Find where the given text appears and provide that cell's center as [X, Y] coordinate. 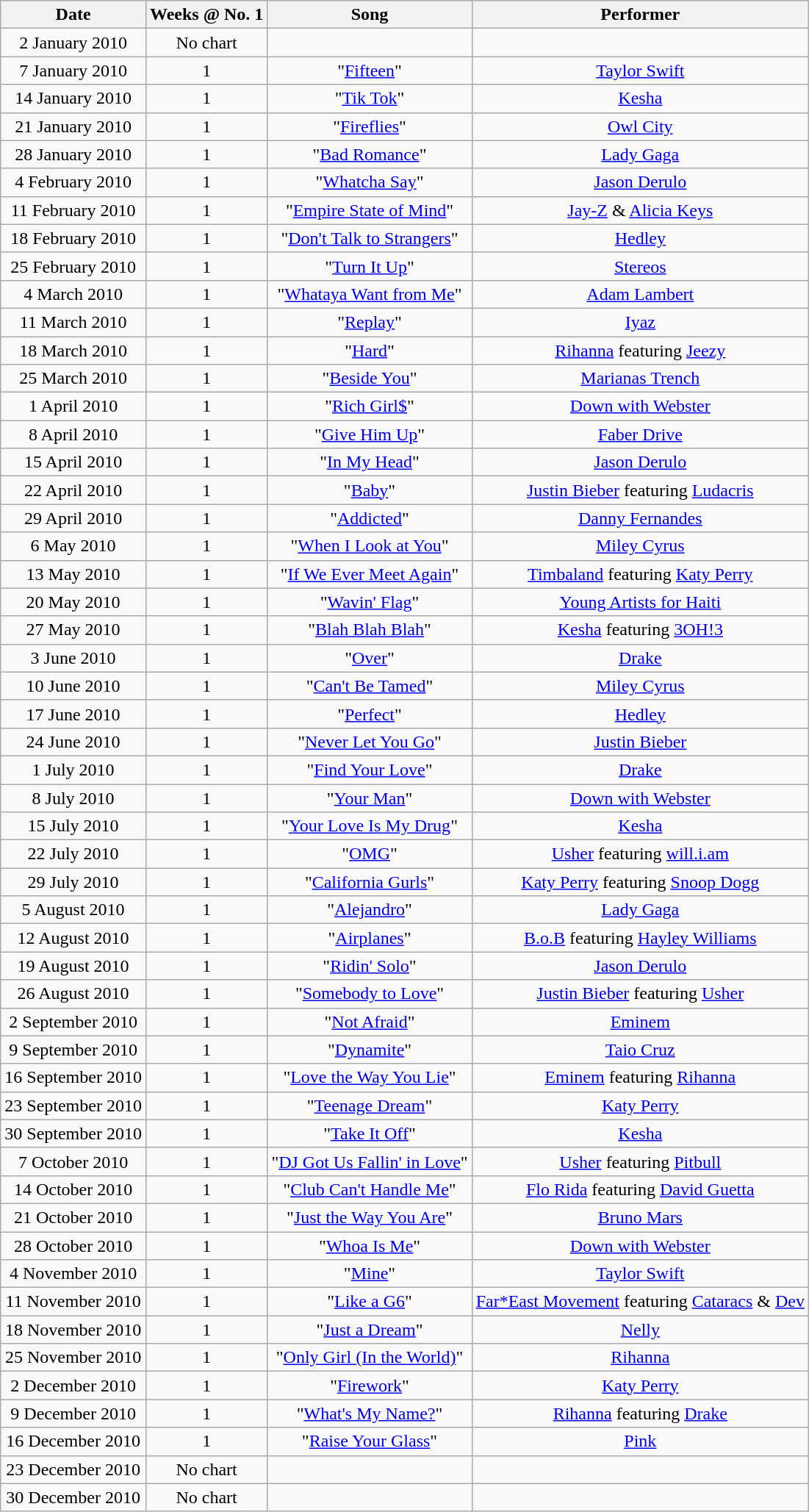
"Only Girl (In the World)" [370, 1358]
27 May 2010 [73, 630]
12 August 2010 [73, 938]
Flo Rida featuring David Guetta [640, 1189]
9 December 2010 [73, 1414]
"Wavin' Flag" [370, 602]
"Hard" [370, 351]
30 December 2010 [73, 1497]
5 August 2010 [73, 910]
Justin Bieber featuring Ludacris [640, 490]
Pink [640, 1441]
29 July 2010 [73, 882]
"Whatcha Say" [370, 182]
"Replay" [370, 322]
8 July 2010 [73, 798]
20 May 2010 [73, 602]
11 March 2010 [73, 322]
Weeks @ No. 1 [206, 15]
18 February 2010 [73, 238]
22 April 2010 [73, 490]
16 December 2010 [73, 1441]
21 October 2010 [73, 1217]
Far*East Movement featuring Cataracs & Dev [640, 1302]
16 September 2010 [73, 1078]
22 July 2010 [73, 854]
"Give Him Up" [370, 434]
25 November 2010 [73, 1358]
15 July 2010 [73, 826]
B.o.B featuring Hayley Williams [640, 938]
"Empire State of Mind" [370, 210]
"Don't Talk to Strangers" [370, 238]
3 June 2010 [73, 658]
"Fifteen" [370, 71]
8 April 2010 [73, 434]
4 November 2010 [73, 1274]
Kesha featuring 3OH!3 [640, 630]
"Mine" [370, 1274]
Eminem featuring Rihanna [640, 1078]
23 September 2010 [73, 1106]
"DJ Got Us Fallin' in Love" [370, 1161]
"Dynamite" [370, 1050]
"Can't Be Tamed" [370, 686]
24 June 2010 [73, 742]
21 January 2010 [73, 126]
2 December 2010 [73, 1386]
28 January 2010 [73, 154]
"OMG" [370, 854]
Eminem [640, 1022]
Rihanna featuring Jeezy [640, 351]
"California Gurls" [370, 882]
23 December 2010 [73, 1469]
6 May 2010 [73, 546]
1 July 2010 [73, 770]
"Alejandro" [370, 910]
Iyaz [640, 322]
17 June 2010 [73, 714]
19 August 2010 [73, 966]
Owl City [640, 126]
"Teenage Dream" [370, 1106]
2 September 2010 [73, 1022]
Performer [640, 15]
"Club Can't Handle Me" [370, 1189]
"Your Man" [370, 798]
"Whataya Want from Me" [370, 294]
"What's My Name?" [370, 1414]
Taio Cruz [640, 1050]
25 February 2010 [73, 266]
"In My Head" [370, 462]
"Rich Girl$" [370, 406]
"Airplanes" [370, 938]
"Love the Way You Lie" [370, 1078]
Date [73, 15]
18 March 2010 [73, 351]
Adam Lambert [640, 294]
"Whoa Is Me" [370, 1246]
14 January 2010 [73, 98]
28 October 2010 [73, 1246]
30 September 2010 [73, 1133]
"Find Your Love" [370, 770]
"Firework" [370, 1386]
29 April 2010 [73, 518]
26 August 2010 [73, 994]
"Baby" [370, 490]
"Beside You" [370, 379]
"Over" [370, 658]
"Bad Romance" [370, 154]
Danny Fernandes [640, 518]
Song [370, 15]
10 June 2010 [73, 686]
4 March 2010 [73, 294]
Faber Drive [640, 434]
Jay-Z & Alicia Keys [640, 210]
Nelly [640, 1330]
"When I Look at You" [370, 546]
Timbaland featuring Katy Perry [640, 574]
"Just the Way You Are" [370, 1217]
Marianas Trench [640, 379]
2 January 2010 [73, 43]
"Perfect" [370, 714]
"Your Love Is My Drug" [370, 826]
4 February 2010 [73, 182]
9 September 2010 [73, 1050]
11 February 2010 [73, 210]
Justin Bieber [640, 742]
Usher featuring Pitbull [640, 1161]
"If We Ever Meet Again" [370, 574]
13 May 2010 [73, 574]
15 April 2010 [73, 462]
"Blah Blah Blah" [370, 630]
"Ridin' Solo" [370, 966]
7 October 2010 [73, 1161]
"Somebody to Love" [370, 994]
Justin Bieber featuring Usher [640, 994]
"Take It Off" [370, 1133]
"Just a Dream" [370, 1330]
Young Artists for Haiti [640, 602]
"Tik Tok" [370, 98]
25 March 2010 [73, 379]
Rihanna featuring Drake [640, 1414]
Rihanna [640, 1358]
"Like a G6" [370, 1302]
14 October 2010 [73, 1189]
"Turn It Up" [370, 266]
"Fireflies" [370, 126]
7 January 2010 [73, 71]
11 November 2010 [73, 1302]
"Never Let You Go" [370, 742]
Stereos [640, 266]
"Raise Your Glass" [370, 1441]
1 April 2010 [73, 406]
Usher featuring will.i.am [640, 854]
Bruno Mars [640, 1217]
"Not Afraid" [370, 1022]
"Addicted" [370, 518]
18 November 2010 [73, 1330]
Katy Perry featuring Snoop Dogg [640, 882]
